Find where the given text appears and provide that cell's center as [X, Y] coordinate. 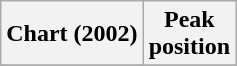
Chart (2002) [72, 34]
Peakposition [189, 34]
